Output the [X, Y] coordinate of the center of the cell containing the given text.  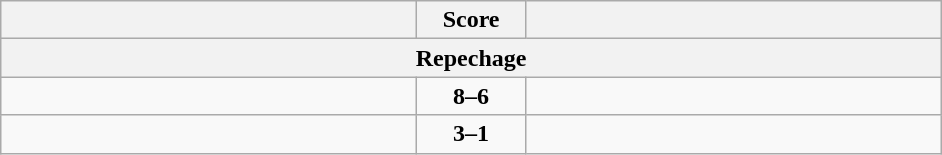
3–1 [472, 134]
8–6 [472, 96]
Score [472, 20]
Repechage [472, 58]
